Scan for the cell matching the given text and deliver its (X, Y) coordinate at center. 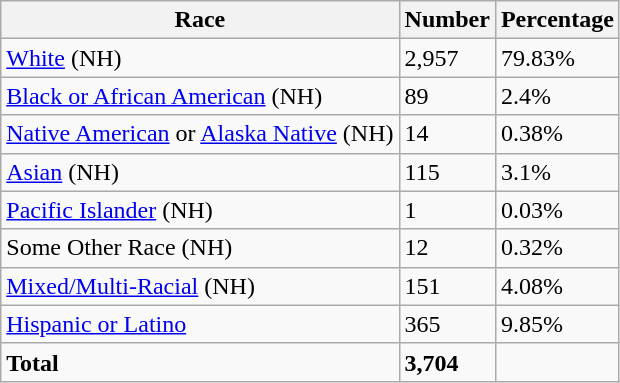
Asian (NH) (200, 172)
0.32% (557, 248)
12 (447, 248)
2.4% (557, 96)
White (NH) (200, 58)
151 (447, 286)
4.08% (557, 286)
115 (447, 172)
14 (447, 134)
Pacific Islander (NH) (200, 210)
Some Other Race (NH) (200, 248)
Total (200, 362)
79.83% (557, 58)
0.03% (557, 210)
Race (200, 20)
0.38% (557, 134)
3,704 (447, 362)
9.85% (557, 324)
Percentage (557, 20)
Native American or Alaska Native (NH) (200, 134)
365 (447, 324)
Number (447, 20)
3.1% (557, 172)
1 (447, 210)
Hispanic or Latino (200, 324)
Mixed/Multi-Racial (NH) (200, 286)
89 (447, 96)
2,957 (447, 58)
Black or African American (NH) (200, 96)
